Identify which cell holds the provided text, then report its [X, Y] central coordinate. 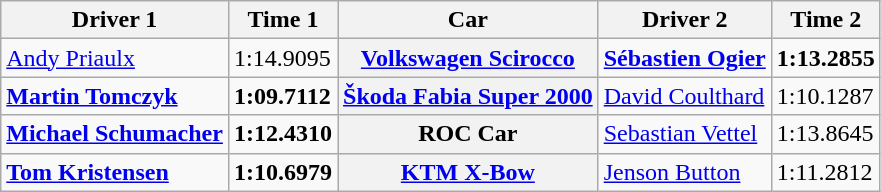
David Coulthard [684, 96]
Sebastian Vettel [684, 134]
Tom Kristensen [115, 172]
Time 1 [282, 20]
1:13.8645 [826, 134]
1:09.7112 [282, 96]
Sébastien Ogier [684, 58]
Time 2 [826, 20]
Driver 1 [115, 20]
Andy Priaulx [115, 58]
Škoda Fabia Super 2000 [468, 96]
Volkswagen Scirocco [468, 58]
Driver 2 [684, 20]
ROC Car [468, 134]
1:12.4310 [282, 134]
Car [468, 20]
1:11.2812 [826, 172]
1:13.2855 [826, 58]
Jenson Button [684, 172]
1:14.9095 [282, 58]
Michael Schumacher [115, 134]
1:10.1287 [826, 96]
Martin Tomczyk [115, 96]
1:10.6979 [282, 172]
KTM X-Bow [468, 172]
